Scan for the cell matching the given text and deliver its [x, y] coordinate at center. 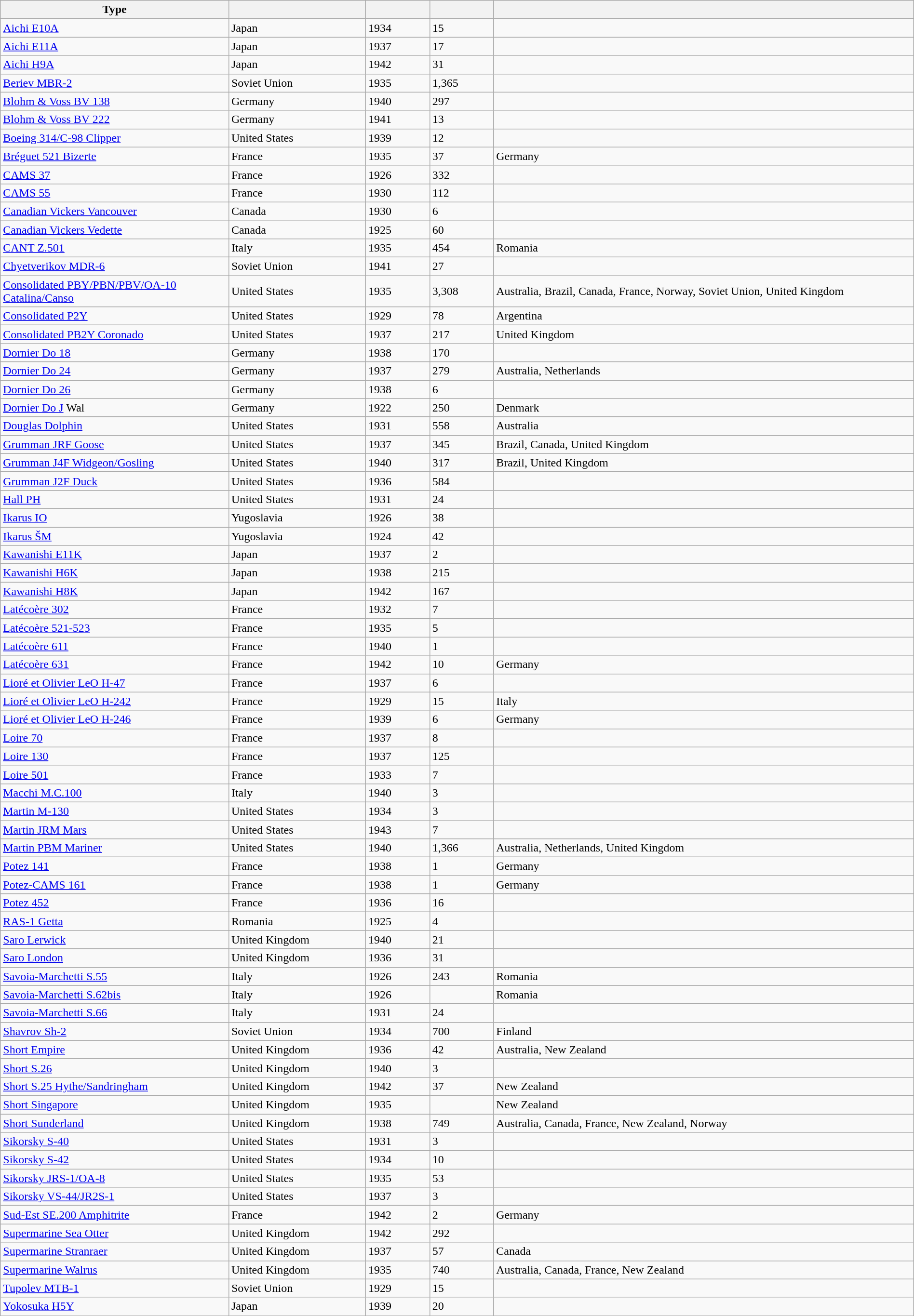
Martin JRM Mars [115, 829]
Yokosuka H5Y [115, 1306]
Short S.26 [115, 1068]
Grumman J2F Duck [115, 481]
1932 [398, 610]
Supermarine Stranraer [115, 1251]
Australia, Netherlands [704, 371]
215 [462, 573]
Aichi E11A [115, 46]
20 [462, 1306]
Hall PH [115, 499]
Lioré et Olivier LeO H-242 [115, 701]
Loire 130 [115, 756]
Kawanishi H8K [115, 591]
Sikorsky JRS-1/OA-8 [115, 1178]
Type [115, 10]
Loire 501 [115, 774]
Australia, Canada, France, New Zealand, Norway [704, 1123]
Blohm & Voss BV 222 [115, 120]
Australia, New Zealand [704, 1050]
Shavrov Sh-2 [115, 1031]
CANT Z.501 [115, 248]
Potez-CAMS 161 [115, 885]
Ikarus IO [115, 518]
292 [462, 1233]
279 [462, 371]
Supermarine Sea Otter [115, 1233]
Sikorsky VS-44/JR2S-1 [115, 1196]
Grumman JRF Goose [115, 444]
317 [462, 463]
78 [462, 316]
Grumman J4F Widgeon/Gosling [115, 463]
243 [462, 976]
Latécoère 302 [115, 610]
53 [462, 1178]
Macchi M.C.100 [115, 793]
170 [462, 353]
Canadian Vickers Vancouver [115, 211]
584 [462, 481]
12 [462, 138]
217 [462, 334]
167 [462, 591]
Potez 141 [115, 866]
Supermarine Walrus [115, 1270]
Kawanishi E11K [115, 555]
749 [462, 1123]
Savoia-Marchetti S.62bis [115, 995]
Denmark [704, 408]
Aichi H9A [115, 65]
Argentina [704, 316]
345 [462, 444]
4 [462, 921]
Short S.25 Hythe/Sandringham [115, 1086]
Savoia-Marchetti S.55 [115, 976]
8 [462, 738]
Martin M-130 [115, 811]
Dornier Do 24 [115, 371]
Kawanishi H6K [115, 573]
Dornier Do J Wal [115, 408]
Brazil, Canada, United Kingdom [704, 444]
Ikarus ŠM [115, 536]
700 [462, 1031]
CAMS 37 [115, 174]
250 [462, 408]
Short Sunderland [115, 1123]
740 [462, 1270]
Latécoère 631 [115, 665]
Boeing 314/C-98 Clipper [115, 138]
454 [462, 248]
Latécoère 521-523 [115, 628]
Potez 452 [115, 903]
Sud-Est SE.200 Amphitrite [115, 1215]
Saro London [115, 958]
57 [462, 1251]
Blohm & Voss BV 138 [115, 101]
Short Empire [115, 1050]
Martin PBM Mariner [115, 848]
Sikorsky S-42 [115, 1160]
Dornier Do 26 [115, 389]
Consolidated PB2Y Coronado [115, 334]
Australia, Canada, France, New Zealand [704, 1270]
60 [462, 230]
Consolidated PBY/PBN/PBV/OA-10 Catalina/Canso [115, 291]
1,365 [462, 83]
Beriev MBR-2 [115, 83]
CAMS 55 [115, 193]
Savoia-Marchetti S.66 [115, 1013]
558 [462, 426]
Lioré et Olivier LeO H-246 [115, 719]
297 [462, 101]
Loire 70 [115, 738]
1922 [398, 408]
Sikorsky S-40 [115, 1142]
Chyetverikov MDR-6 [115, 266]
332 [462, 174]
Latécoère 611 [115, 646]
Australia, Netherlands, United Kingdom [704, 848]
Douglas Dolphin [115, 426]
Consolidated P2Y [115, 316]
112 [462, 193]
Short Singapore [115, 1104]
Aichi E10A [115, 28]
16 [462, 903]
3,308 [462, 291]
Australia [704, 426]
1,366 [462, 848]
Canadian Vickers Vedette [115, 230]
38 [462, 518]
Tupolev MTB-1 [115, 1288]
Brazil, United Kingdom [704, 463]
1924 [398, 536]
Bréguet 521 Bizerte [115, 156]
21 [462, 940]
Finland [704, 1031]
1943 [398, 829]
27 [462, 266]
1933 [398, 774]
Saro Lerwick [115, 940]
125 [462, 756]
13 [462, 120]
17 [462, 46]
Australia, Brazil, Canada, France, Norway, Soviet Union, United Kingdom [704, 291]
Lioré et Olivier LeO H-47 [115, 683]
RAS-1 Getta [115, 921]
Dornier Do 18 [115, 353]
5 [462, 628]
